Identify which cell holds the provided text, then report its [X, Y] central coordinate. 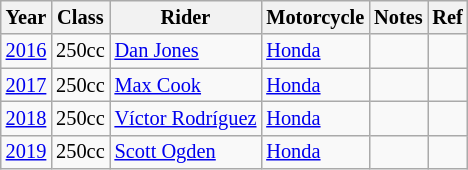
Class [80, 17]
2016 [26, 51]
Rider [186, 17]
Dan Jones [186, 51]
Ref [448, 17]
2019 [26, 152]
Scott Ogden [186, 152]
Motorcycle [315, 17]
2018 [26, 118]
Max Cook [186, 85]
Year [26, 17]
Víctor Rodríguez [186, 118]
Notes [398, 17]
2017 [26, 85]
